Pinpoint the cell where the given text exists, returning its (X, Y) midpoint coordinate. 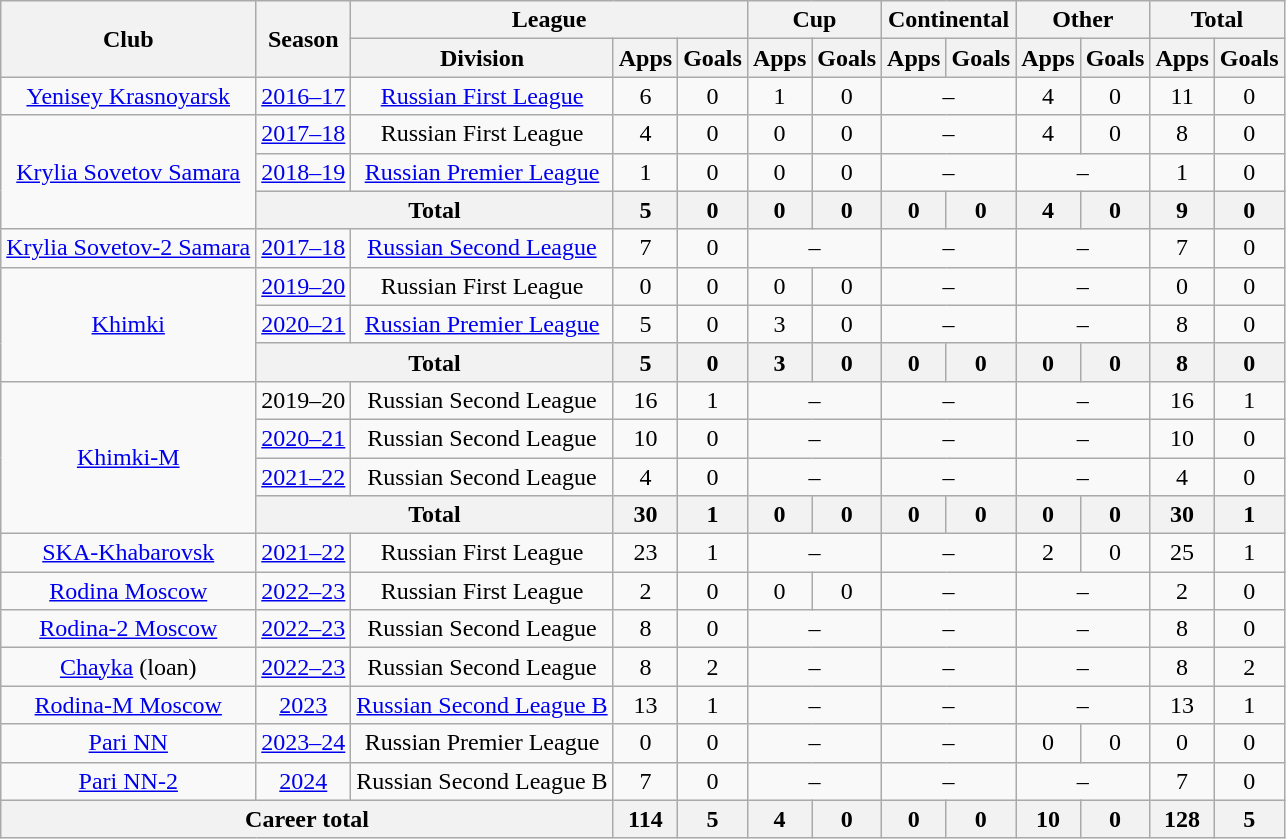
Rodina Moscow (128, 591)
Pari NN (128, 743)
Khimki (128, 324)
2016–17 (304, 96)
Cup (814, 20)
Other (1083, 20)
Rodina-2 Moscow (128, 629)
Continental (949, 20)
9 (1182, 210)
23 (645, 553)
Yenisey Krasnoyarsk (128, 96)
114 (645, 819)
128 (1182, 819)
Rodina-M Moscow (128, 705)
2018–19 (304, 172)
Khimki-M (128, 457)
11 (1182, 96)
League (550, 20)
6 (645, 96)
25 (1182, 553)
Krylia Sovetov Samara (128, 172)
Pari NN-2 (128, 781)
Krylia Sovetov-2 Samara (128, 248)
SKA-Khabarovsk (128, 553)
Career total (307, 819)
2023–24 (304, 743)
Chayka (loan) (128, 667)
2023 (304, 705)
Season (304, 39)
Division (482, 58)
2024 (304, 781)
Club (128, 39)
